Provide the (x, y) coordinate of the cell's center where the given text is located.  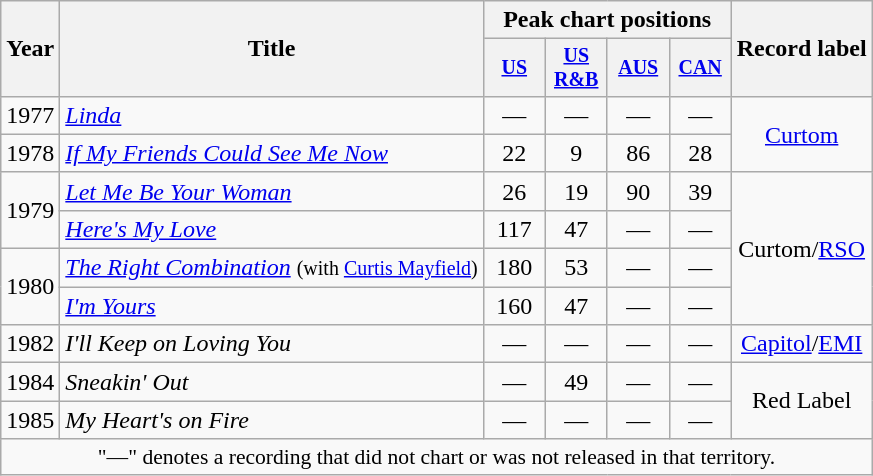
Capitol/EMI (802, 344)
US (514, 68)
Red Label (802, 401)
The Right Combination (with Curtis Mayfield) (272, 268)
Linda (272, 115)
1984 (30, 382)
I'm Yours (272, 306)
28 (700, 153)
180 (514, 268)
Curtom/RSO (802, 248)
1980 (30, 287)
"—" denotes a recording that did not chart or was not released in that territory. (436, 457)
1978 (30, 153)
117 (514, 229)
39 (700, 191)
1977 (30, 115)
USR&B (576, 68)
CAN (700, 68)
90 (638, 191)
1979 (30, 210)
26 (514, 191)
1982 (30, 344)
19 (576, 191)
53 (576, 268)
160 (514, 306)
Curtom (802, 134)
Peak chart positions (607, 20)
49 (576, 382)
Year (30, 49)
Title (272, 49)
AUS (638, 68)
9 (576, 153)
1985 (30, 420)
22 (514, 153)
Here's My Love (272, 229)
Let Me Be Your Woman (272, 191)
Record label (802, 49)
86 (638, 153)
If My Friends Could See Me Now (272, 153)
My Heart's on Fire (272, 420)
I'll Keep on Loving You (272, 344)
Sneakin' Out (272, 382)
